Pinpoint the cell where the given text exists, returning its (x, y) midpoint coordinate. 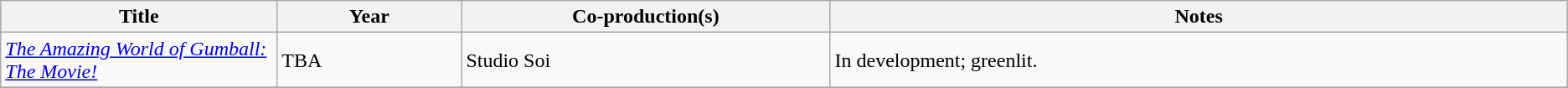
Notes (1199, 17)
Co-production(s) (646, 17)
Year (369, 17)
In development; greenlit. (1199, 60)
The Amazing World of Gumball: The Movie! (139, 60)
Title (139, 17)
TBA (369, 60)
Studio Soi (646, 60)
